Search for the cell housing the specified text and yield its [X, Y] center coordinate. 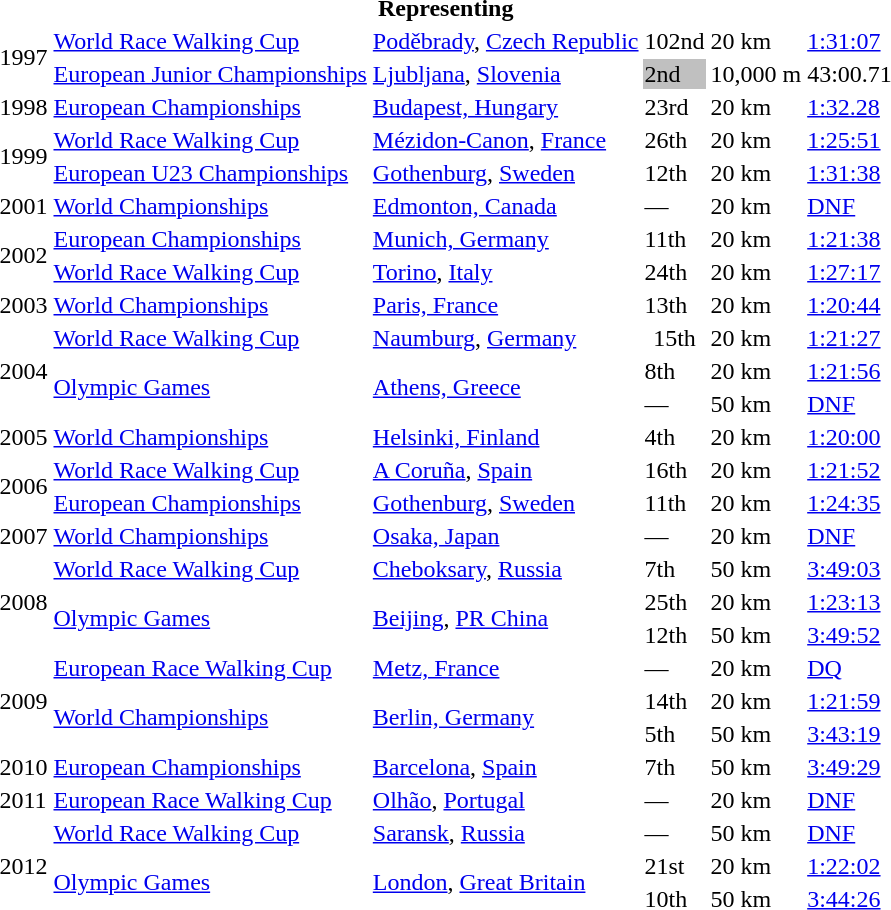
2nd [674, 74]
A Coruña, Spain [506, 470]
Berlin, Germany [506, 718]
Budapest, Hungary [506, 107]
Helsinki, Finland [506, 437]
15th [674, 338]
Ljubljana, Slovenia [506, 74]
Metz, France [506, 668]
Naumburg, Germany [506, 338]
Munich, Germany [506, 239]
Osaka, Japan [506, 536]
4th [674, 437]
16th [674, 470]
5th [674, 734]
25th [674, 602]
Edmonton, Canada [506, 206]
Athens, Greece [506, 388]
Saransk, Russia [506, 833]
Barcelona, Spain [506, 767]
13th [674, 305]
24th [674, 272]
14th [674, 701]
Cheboksary, Russia [506, 569]
Beijing, PR China [506, 618]
23rd [674, 107]
European Junior Championships [210, 74]
Torino, Italy [506, 272]
Mézidon-Canon, France [506, 140]
26th [674, 140]
10,000 m [756, 74]
Paris, France [506, 305]
21st [674, 866]
Poděbrady, Czech Republic [506, 41]
102nd [674, 41]
8th [674, 371]
Olhão, Portugal [506, 800]
European U23 Championships [210, 173]
